Output the (X, Y) coordinate of the center of the cell containing the given text.  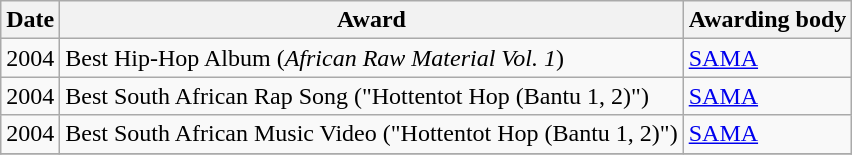
Date (30, 20)
Award (372, 20)
Awarding body (768, 20)
Best South African Rap Song ("Hottentot Hop (Bantu 1, 2)") (372, 96)
Best South African Music Video ("Hottentot Hop (Bantu 1, 2)") (372, 134)
Best Hip-Hop Album (African Raw Material Vol. 1) (372, 58)
